Search for the cell housing the specified text and yield its [X, Y] center coordinate. 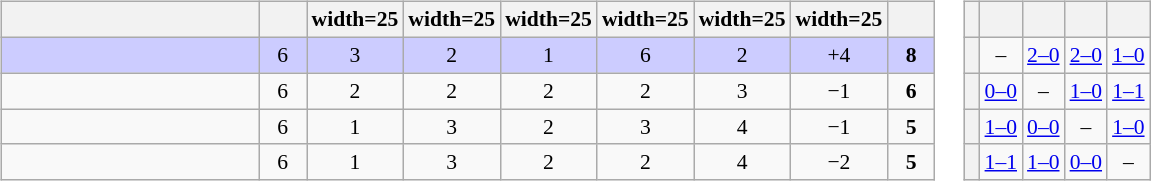
8 [911, 55]
−2 [838, 162]
+4 [838, 55]
